Pinpoint the cell where the given text exists, returning its (x, y) midpoint coordinate. 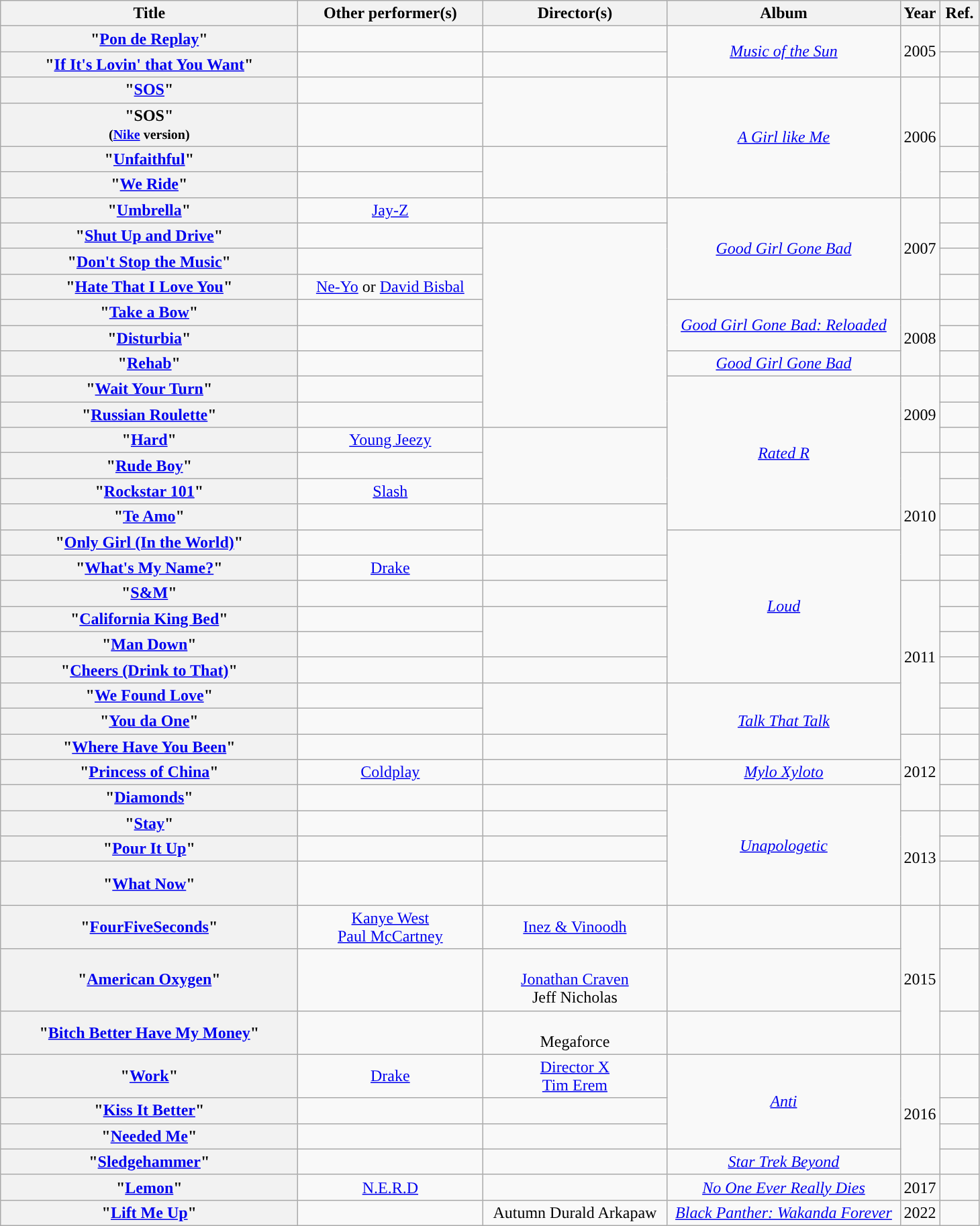
"California King Bed" (149, 619)
"What Now" (149, 883)
"You da One" (149, 721)
2008 (920, 338)
"Bitch Better Have My Money" (149, 1032)
Black Panther: Wakanda Forever (784, 1213)
Ref. (960, 13)
Other performer(s) (391, 13)
Autumn Durald Arkapaw (575, 1213)
"Only Girl (In the World)" (149, 542)
2022 (920, 1213)
Inez & Vinoodh (575, 927)
Director X Tim Erem (575, 1076)
"Rockstar 101" (149, 491)
2010 (920, 517)
Music of the Sun (784, 52)
"Don't Stop the Music" (149, 261)
"We Found Love" (149, 695)
"Needed Me" (149, 1136)
Ne-Yo or David Bisbal (391, 287)
Jonathan Craven Jeff Nicholas (575, 980)
"FourFiveSeconds" (149, 927)
"Where Have You Been" (149, 747)
Year (920, 13)
Loud (784, 606)
Slash (391, 491)
"What's My Name?" (149, 568)
"Rude Boy" (149, 466)
"Umbrella" (149, 210)
"Hate That I Love You" (149, 287)
Kanye West Paul McCartney (391, 927)
2015 (920, 980)
"Pon de Replay" (149, 39)
"Rehab" (149, 364)
Anti (784, 1102)
"If It's Lovin' that You Want" (149, 64)
No One Ever Really Dies (784, 1187)
"Hard" (149, 440)
"Man Down" (149, 644)
2005 (920, 52)
2016 (920, 1114)
Coldplay (391, 772)
"SOS" (149, 90)
2017 (920, 1187)
Album (784, 13)
"Te Amo" (149, 517)
"Take a Bow" (149, 312)
Title (149, 13)
"Russian Roulette" (149, 415)
2009 (920, 415)
2007 (920, 248)
"Princess of China" (149, 772)
2011 (920, 657)
2013 (920, 858)
"Work" (149, 1076)
Megaforce (575, 1032)
Mylo Xyloto (784, 772)
"SOS" (Nike version) (149, 125)
"Unfaithful" (149, 159)
"Shut Up and Drive" (149, 236)
"Pour It Up" (149, 849)
"Stay" (149, 823)
Jay-Z (391, 210)
"Wait Your Turn" (149, 389)
Unapologetic (784, 846)
"We Ride" (149, 185)
Young Jeezy (391, 440)
Talk That Talk (784, 721)
"American Oxygen" (149, 980)
"Sledgehammer" (149, 1162)
"Lemon" (149, 1187)
"Cheers (Drink to That)" (149, 670)
N.E.R.D (391, 1187)
Good Girl Gone Bad: Reloaded (784, 325)
"Lift Me Up" (149, 1213)
"Disturbia" (149, 338)
Star Trek Beyond (784, 1162)
2006 (920, 137)
"Diamonds" (149, 798)
A Girl like Me (784, 137)
"S&M" (149, 593)
"Kiss It Better" (149, 1111)
Rated R (784, 453)
2012 (920, 772)
Director(s) (575, 13)
